For the text-containing cell, return its midpoint in [X, Y] coordinate format. 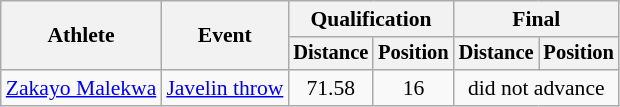
Javelin throw [224, 88]
71.58 [330, 88]
16 [413, 88]
Zakayo Malekwa [82, 88]
Final [536, 19]
did not advance [536, 88]
Athlete [82, 36]
Event [224, 36]
Qualification [370, 19]
